For the text-containing cell, return its midpoint in [X, Y] coordinate format. 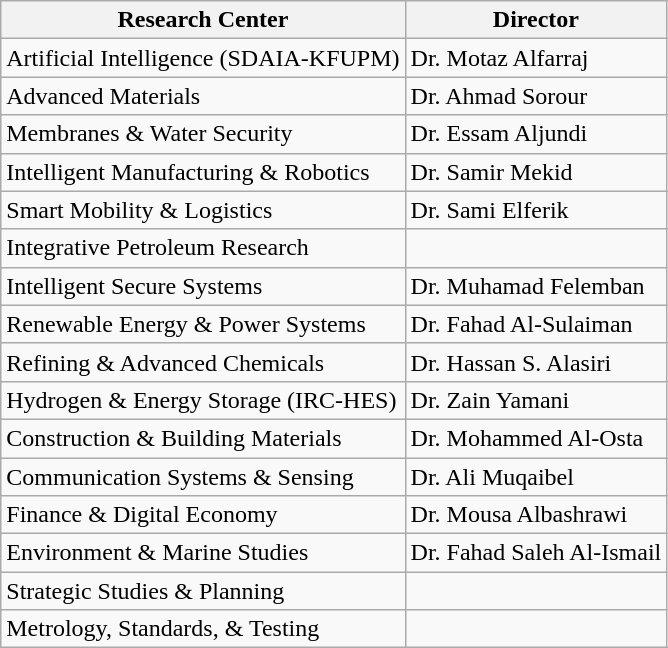
Hydrogen & Energy Storage (IRC-HES) [203, 400]
Renewable Energy & Power Systems [203, 324]
Dr. Essam Aljundi [536, 134]
Strategic Studies & Planning [203, 591]
Advanced Materials [203, 96]
Integrative Petroleum Research [203, 248]
Research Center [203, 20]
Dr. Samir Mekid [536, 172]
Dr. Ali Muqaibel [536, 477]
Dr. Ahmad Sorour [536, 96]
Dr. Motaz Alfarraj [536, 58]
Environment & Marine Studies [203, 553]
Refining & Advanced Chemicals [203, 362]
Finance & Digital Economy [203, 515]
Dr. Sami Elferik [536, 210]
Membranes & Water Security [203, 134]
Director [536, 20]
Metrology, Standards, & Testing [203, 629]
Smart Mobility & Logistics [203, 210]
Artificial Intelligence (SDAIA-KFUPM) [203, 58]
Construction & Building Materials [203, 438]
Intelligent Manufacturing & Robotics [203, 172]
Dr. Mohammed Al-Osta [536, 438]
Dr. Zain Yamani [536, 400]
Dr. Mousa Albashrawi [536, 515]
Dr. Hassan S. Alasiri [536, 362]
Communication Systems & Sensing [203, 477]
Intelligent Secure Systems [203, 286]
Dr. Fahad Saleh Al-Ismail [536, 553]
Dr. Muhamad Felemban [536, 286]
Dr. Fahad Al-Sulaiman [536, 324]
